Identify which cell holds the provided text, then report its (x, y) central coordinate. 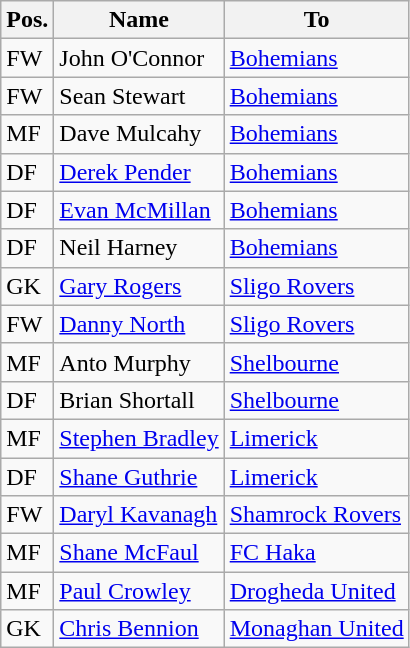
Stephen Bradley (139, 438)
Sean Stewart (139, 96)
Daryl Kavanagh (139, 515)
Drogheda United (316, 591)
Paul Crowley (139, 591)
Gary Rogers (139, 286)
Monaghan United (316, 629)
Chris Bennion (139, 629)
Neil Harney (139, 248)
Anto Murphy (139, 362)
Danny North (139, 324)
Name (139, 20)
Shamrock Rovers (316, 515)
Brian Shortall (139, 400)
Shane McFaul (139, 553)
Derek Pender (139, 172)
Dave Mulcahy (139, 134)
Evan McMillan (139, 210)
John O'Connor (139, 58)
To (316, 20)
Shane Guthrie (139, 477)
Pos. (28, 20)
FC Haka (316, 553)
